Extract the [X, Y] coordinate from the center of the cell holding the provided text.  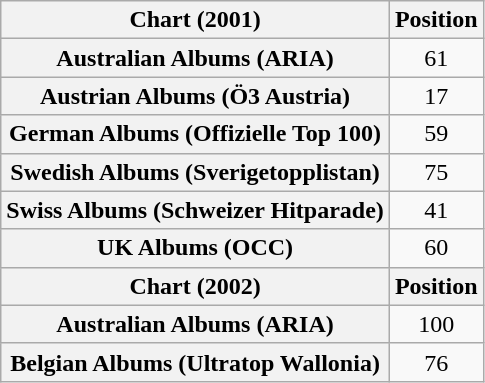
Swiss Albums (Schweizer Hitparade) [196, 210]
Austrian Albums (Ö3 Austria) [196, 96]
41 [436, 210]
100 [436, 324]
61 [436, 58]
German Albums (Offizielle Top 100) [196, 134]
Belgian Albums (Ultratop Wallonia) [196, 362]
76 [436, 362]
Chart (2002) [196, 286]
Swedish Albums (Sverigetopplistan) [196, 172]
Chart (2001) [196, 20]
60 [436, 248]
17 [436, 96]
59 [436, 134]
75 [436, 172]
UK Albums (OCC) [196, 248]
